Return (X, Y) of the center of cell containing provided text 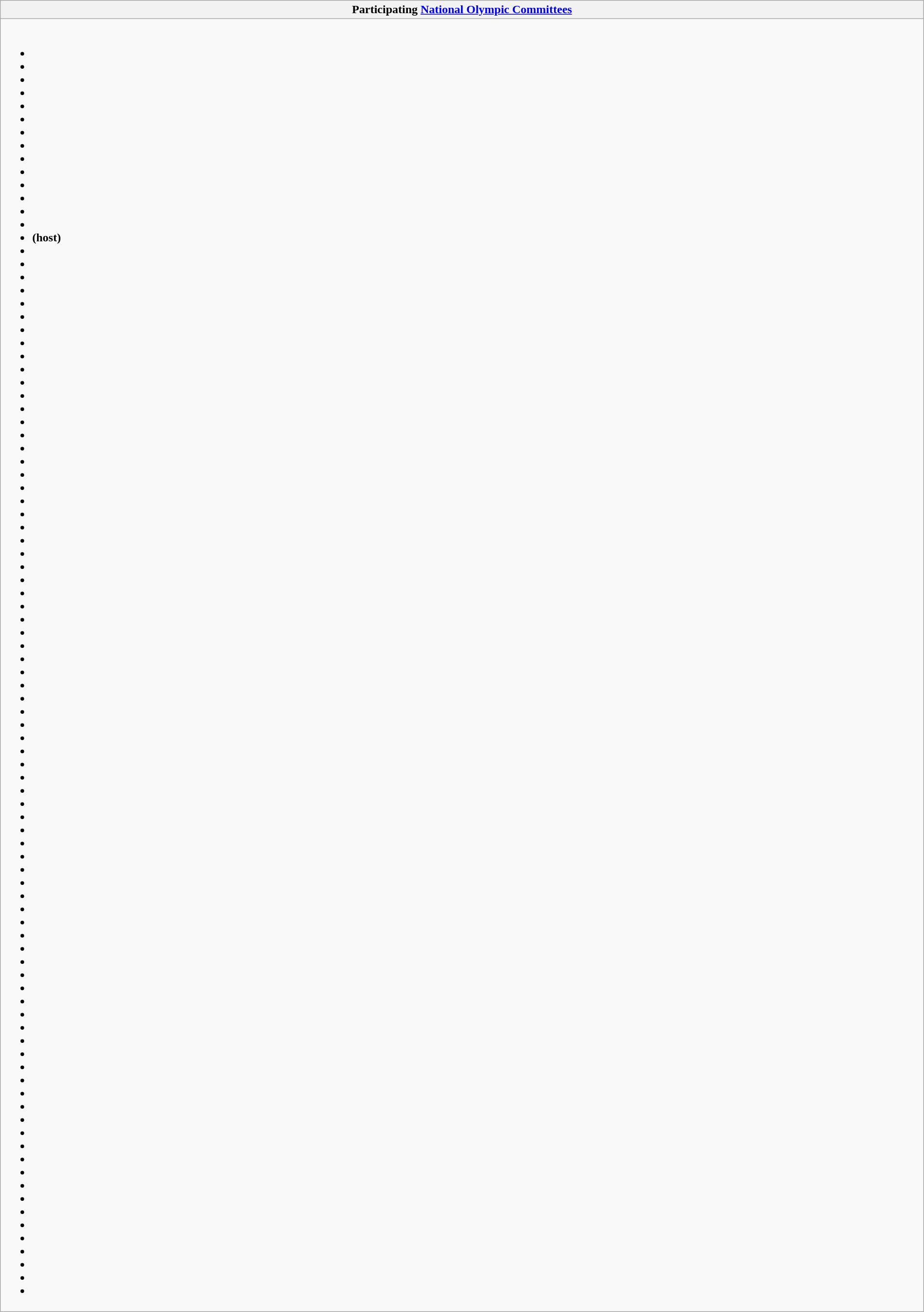
Participating National Olympic Committees (462, 10)
(host) (462, 665)
